Return (x, y) of the center of cell containing provided text 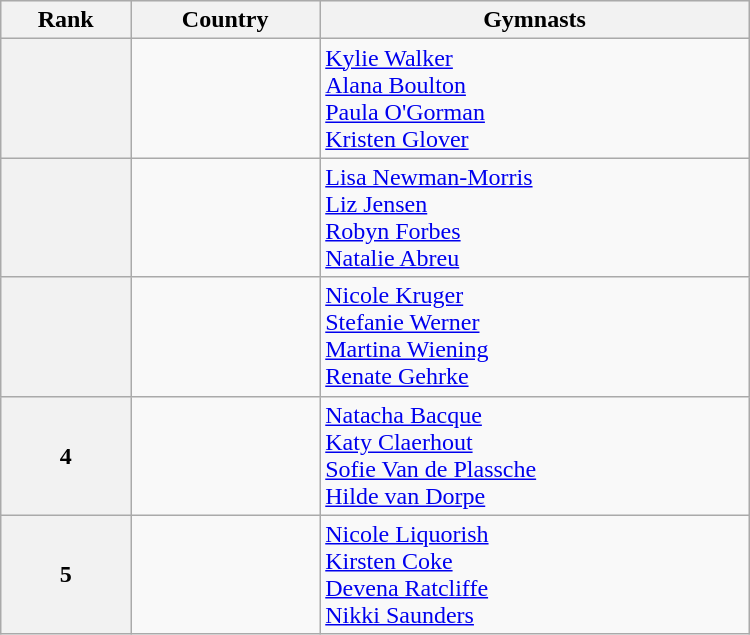
Nicole Liquorish Kirsten Coke Devena Ratcliffe Nikki Saunders (535, 574)
Rank (66, 20)
Nicole Kruger Stefanie Werner Martina Wiening Renate Gehrke (535, 336)
5 (66, 574)
Natacha Bacque Katy Claerhout Sofie Van de Plassche Hilde van Dorpe (535, 456)
Kylie Walker Alana Boulton Paula O'Gorman Kristen Glover (535, 98)
Lisa Newman-Morris Liz Jensen Robyn Forbes Natalie Abreu (535, 218)
4 (66, 456)
Country (226, 20)
Gymnasts (535, 20)
